Provide the [X, Y] coordinate of the cell's center where the given text is located.  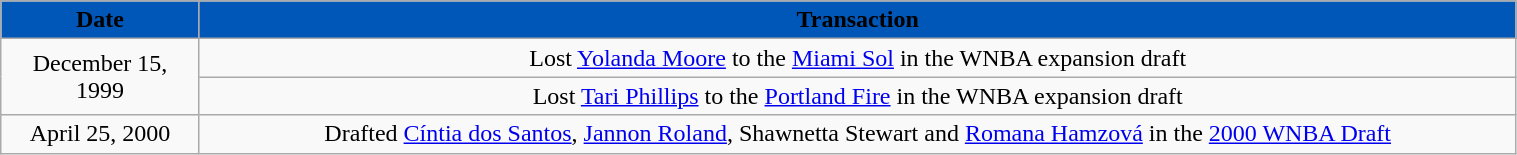
Lost Tari Phillips to the Portland Fire in the WNBA expansion draft [858, 96]
Date [100, 20]
December 15, 1999 [100, 77]
Drafted Cíntia dos Santos, Jannon Roland, Shawnetta Stewart and Romana Hamzová in the 2000 WNBA Draft [858, 134]
April 25, 2000 [100, 134]
Lost Yolanda Moore to the Miami Sol in the WNBA expansion draft [858, 58]
Transaction [858, 20]
